Return the (X, Y) coordinate for the center point of the cell that contains the specified text.  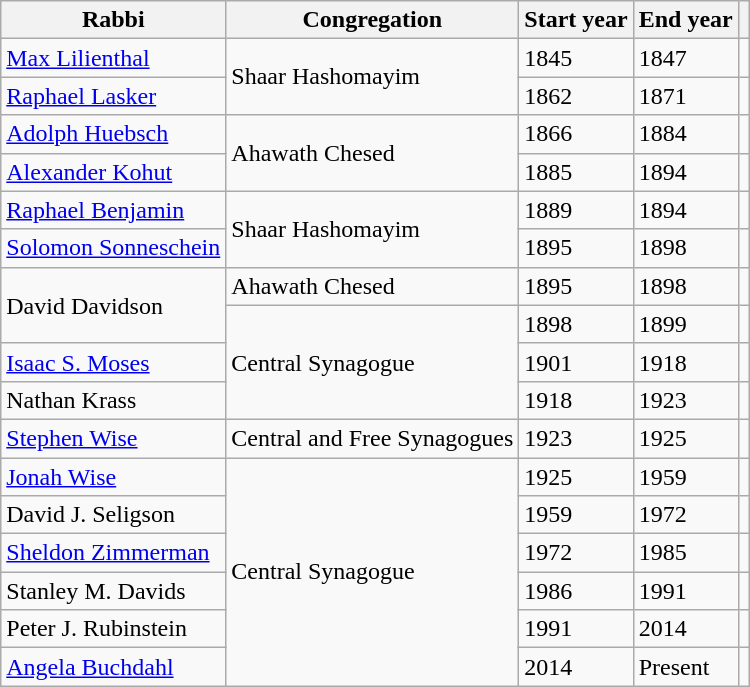
Start year (576, 20)
Stanley M. Davids (114, 591)
1899 (686, 324)
Central and Free Synagogues (372, 438)
End year (686, 20)
Present (686, 667)
1845 (576, 58)
David J. Seligson (114, 515)
1847 (686, 58)
Rabbi (114, 20)
Stephen Wise (114, 438)
1862 (576, 96)
1884 (686, 134)
Alexander Kohut (114, 172)
Solomon Sonneschein (114, 248)
1985 (686, 553)
Raphael Lasker (114, 96)
1885 (576, 172)
Nathan Krass (114, 400)
Adolph Huebsch (114, 134)
Peter J. Rubinstein (114, 629)
Sheldon Zimmerman (114, 553)
1889 (576, 210)
Isaac S. Moses (114, 362)
1901 (576, 362)
Jonah Wise (114, 477)
Congregation (372, 20)
1866 (576, 134)
Angela Buchdahl (114, 667)
Max Lilienthal (114, 58)
1871 (686, 96)
Raphael Benjamin (114, 210)
David Davidson (114, 305)
1986 (576, 591)
